Determine the [x, y] coordinate at the center of the cell enclosing the given text.  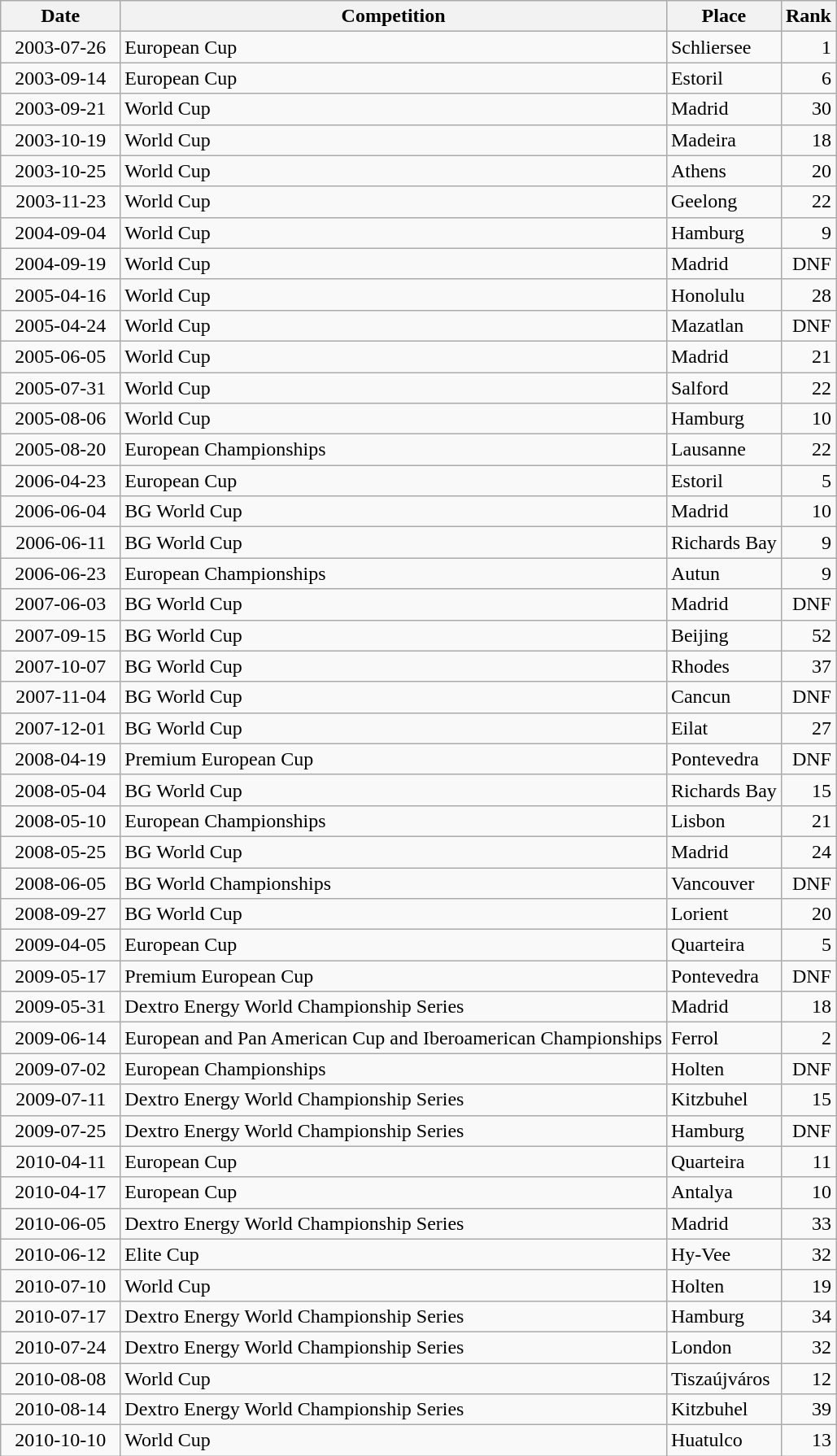
2006-06-11 [60, 543]
34 [809, 1316]
Autun [724, 573]
2009-04-05 [60, 945]
Ferrol [724, 1038]
Lausanne [724, 450]
Beijing [724, 635]
BG World Championships [394, 883]
30 [809, 109]
2010-07-10 [60, 1285]
Vancouver [724, 883]
2007-10-07 [60, 666]
2 [809, 1038]
2007-11-04 [60, 697]
2005-08-20 [60, 450]
2010-06-12 [60, 1254]
2008-05-25 [60, 852]
Place [724, 16]
Geelong [724, 202]
2010-04-11 [60, 1162]
2003-09-14 [60, 78]
Honolulu [724, 294]
2008-06-05 [60, 883]
Cancun [724, 697]
2010-07-24 [60, 1347]
2007-06-03 [60, 604]
2005-08-06 [60, 419]
2010-07-17 [60, 1316]
33 [809, 1223]
2010-08-14 [60, 1410]
2005-06-05 [60, 356]
2006-04-23 [60, 481]
2008-05-04 [60, 790]
2009-05-31 [60, 1007]
2010-06-05 [60, 1223]
2003-09-21 [60, 109]
2009-05-17 [60, 976]
Madeira [724, 140]
Rhodes [724, 666]
Tiszaújváros [724, 1379]
European and Pan American Cup and Iberoamerican Championships [394, 1038]
13 [809, 1441]
12 [809, 1379]
Hy-Vee [724, 1254]
52 [809, 635]
2007-12-01 [60, 728]
2006-06-04 [60, 512]
2008-04-19 [60, 759]
Eilat [724, 728]
Mazatlan [724, 325]
19 [809, 1285]
27 [809, 728]
24 [809, 852]
28 [809, 294]
2009-07-02 [60, 1069]
Lisbon [724, 821]
2008-09-27 [60, 914]
Schliersee [724, 47]
2010-10-10 [60, 1441]
2009-07-11 [60, 1100]
2007-09-15 [60, 635]
Antalya [724, 1192]
11 [809, 1162]
2006-06-23 [60, 573]
Salford [724, 388]
2010-08-08 [60, 1379]
2004-09-19 [60, 264]
2009-07-25 [60, 1131]
Lorient [724, 914]
39 [809, 1410]
2005-04-16 [60, 294]
2004-09-04 [60, 233]
2005-07-31 [60, 388]
1 [809, 47]
Elite Cup [394, 1254]
Huatulco [724, 1441]
2008-05-10 [60, 821]
2005-04-24 [60, 325]
2010-04-17 [60, 1192]
Rank [809, 16]
37 [809, 666]
Competition [394, 16]
Date [60, 16]
2003-10-25 [60, 171]
2003-11-23 [60, 202]
2003-10-19 [60, 140]
2009-06-14 [60, 1038]
6 [809, 78]
Athens [724, 171]
2003-07-26 [60, 47]
London [724, 1347]
